Return the [X, Y] coordinate for the center point of the cell that contains the specified text.  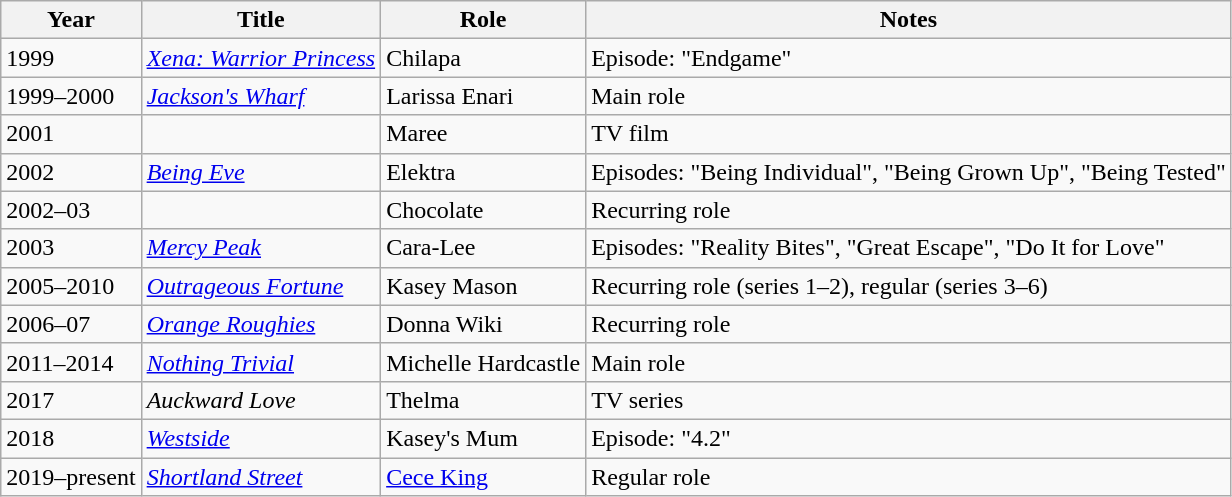
2017 [71, 400]
2006–07 [71, 324]
Recurring role (series 1–2), regular (series 3–6) [909, 286]
Xena: Warrior Princess [261, 58]
Elektra [484, 172]
2002–03 [71, 210]
Cece King [484, 477]
Shortland Street [261, 477]
Chilapa [484, 58]
Episode: "Endgame" [909, 58]
Auckward Love [261, 400]
Episodes: "Reality Bites", "Great Escape", "Do It for Love" [909, 248]
Regular role [909, 477]
Nothing Trivial [261, 362]
Chocolate [484, 210]
2018 [71, 438]
Jackson's Wharf [261, 96]
2003 [71, 248]
Westside [261, 438]
Mercy Peak [261, 248]
Orange Roughies [261, 324]
1999–2000 [71, 96]
Kasey Mason [484, 286]
TV series [909, 400]
Episode: "4.2" [909, 438]
Cara-Lee [484, 248]
Year [71, 20]
Notes [909, 20]
2019–present [71, 477]
Kasey's Mum [484, 438]
Maree [484, 134]
Michelle Hardcastle [484, 362]
1999 [71, 58]
2001 [71, 134]
Episodes: "Being Individual", "Being Grown Up", "Being Tested" [909, 172]
2011–2014 [71, 362]
Title [261, 20]
2005–2010 [71, 286]
TV film [909, 134]
Outrageous Fortune [261, 286]
Role [484, 20]
2002 [71, 172]
Being Eve [261, 172]
Thelma [484, 400]
Larissa Enari [484, 96]
Donna Wiki [484, 324]
